Return (x, y) of the center of cell containing provided text 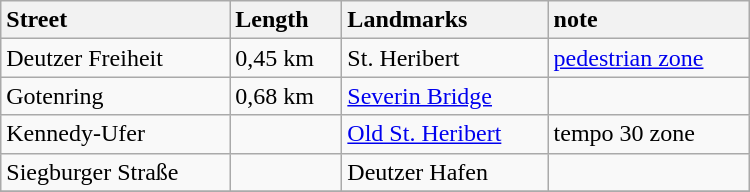
pedestrian zone (648, 58)
Kennedy-Ufer (116, 134)
Severin Bridge (445, 96)
Street (116, 20)
Siegburger Straße (116, 172)
Length (286, 20)
Old St. Heribert (445, 134)
0,68 km (286, 96)
Gotenring (116, 96)
Deutzer Freiheit (116, 58)
0,45 km (286, 58)
Deutzer Hafen (445, 172)
tempo 30 zone (648, 134)
note (648, 20)
St. Heribert (445, 58)
Landmarks (445, 20)
